Determine the [x, y] coordinate at the center of the cell enclosing the given text.  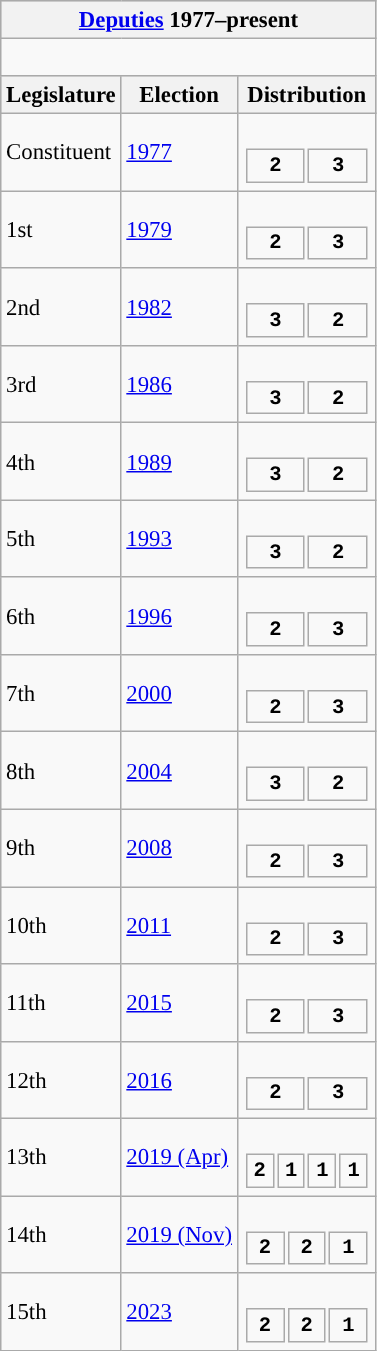
13th [61, 1158]
2000 [179, 694]
1st [61, 230]
1996 [179, 616]
2011 [179, 926]
3rd [61, 384]
12th [61, 1080]
2 1 1 1 [306, 1158]
7th [61, 694]
1982 [179, 306]
1989 [179, 462]
Legislature [61, 95]
1979 [179, 230]
Distribution [306, 95]
1993 [179, 538]
2nd [61, 306]
2004 [179, 770]
9th [61, 848]
Constituent [61, 152]
2019 (Nov) [179, 1234]
14th [61, 1234]
5th [61, 538]
Election [179, 95]
15th [61, 1312]
11th [61, 1002]
2023 [179, 1312]
2015 [179, 1002]
2008 [179, 848]
4th [61, 462]
1977 [179, 152]
Deputies 1977–present [188, 20]
8th [61, 770]
10th [61, 926]
1986 [179, 384]
6th [61, 616]
2016 [179, 1080]
2019 (Apr) [179, 1158]
